Scan for the cell matching the given text and deliver its (X, Y) coordinate at center. 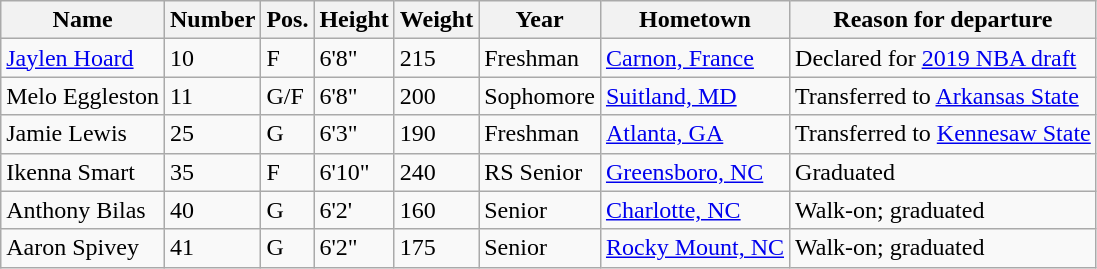
Rocky Mount, NC (694, 248)
160 (436, 210)
175 (436, 248)
6'10" (354, 172)
40 (212, 210)
6'2' (354, 210)
Jamie Lewis (83, 134)
215 (436, 58)
Year (540, 20)
RS Senior (540, 172)
10 (212, 58)
Reason for departure (944, 20)
Greensboro, NC (694, 172)
6'2" (354, 248)
Graduated (944, 172)
Hometown (694, 20)
Number (212, 20)
Transferred to Arkansas State (944, 96)
11 (212, 96)
Aaron Spivey (83, 248)
35 (212, 172)
Weight (436, 20)
Height (354, 20)
6'3" (354, 134)
Transferred to Kennesaw State (944, 134)
41 (212, 248)
Name (83, 20)
Suitland, MD (694, 96)
Sophomore (540, 96)
G/F (288, 96)
Pos. (288, 20)
240 (436, 172)
Declared for 2019 NBA draft (944, 58)
Ikenna Smart (83, 172)
190 (436, 134)
Charlotte, NC (694, 210)
Melo Eggleston (83, 96)
Jaylen Hoard (83, 58)
Carnon, France (694, 58)
200 (436, 96)
Anthony Bilas (83, 210)
Atlanta, GA (694, 134)
25 (212, 134)
